Provide the (x, y) coordinate of the cell's center where the given text is located.  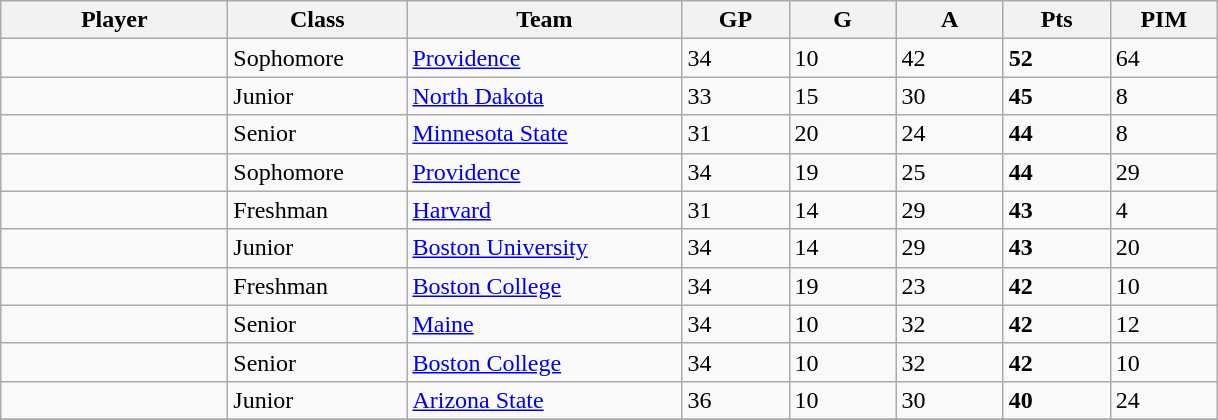
Class (318, 20)
Team (544, 20)
Minnesota State (544, 134)
36 (736, 400)
Arizona State (544, 400)
25 (950, 172)
Harvard (544, 210)
23 (950, 286)
33 (736, 96)
Pts (1056, 20)
North Dakota (544, 96)
40 (1056, 400)
A (950, 20)
Player (114, 20)
PIM (1164, 20)
64 (1164, 58)
12 (1164, 324)
45 (1056, 96)
15 (842, 96)
G (842, 20)
GP (736, 20)
4 (1164, 210)
52 (1056, 58)
Boston University (544, 248)
Maine (544, 324)
